Search for the cell housing the specified text and yield its [X, Y] center coordinate. 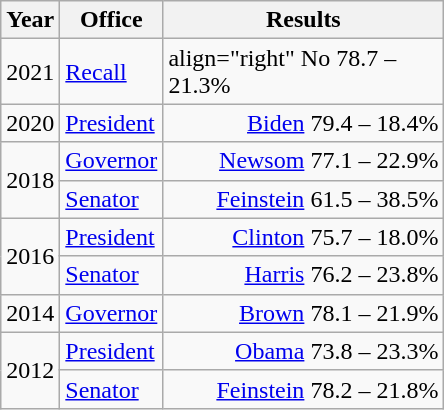
Clinton 75.7 – 18.0% [304, 237]
Year [30, 20]
Obama 73.8 – 23.3% [304, 351]
Feinstein 61.5 – 38.5% [304, 199]
Brown 78.1 – 21.9% [304, 313]
Biden 79.4 – 18.4% [304, 123]
2020 [30, 123]
Office [112, 20]
Newsom 77.1 – 22.9% [304, 161]
2018 [30, 180]
2012 [30, 370]
2016 [30, 256]
2021 [30, 72]
Recall [112, 72]
Feinstein 78.2 – 21.8% [304, 389]
align="right" No 78.7 – 21.3% [304, 72]
2014 [30, 313]
Results [304, 20]
Harris 76.2 – 23.8% [304, 275]
